Provide the (X, Y) coordinate of the cell's center where the given text is located.  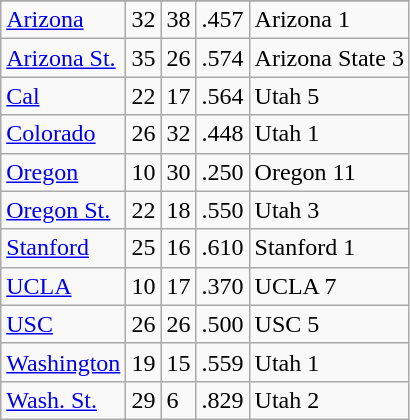
16 (178, 248)
38 (178, 20)
Arizona 1 (329, 20)
.457 (222, 20)
UCLA (64, 286)
.564 (222, 96)
19 (144, 362)
.550 (222, 210)
Oregon (64, 172)
Wash. St. (64, 400)
Washington (64, 362)
Stanford (64, 248)
.610 (222, 248)
.829 (222, 400)
Arizona (64, 20)
Utah 3 (329, 210)
30 (178, 172)
Utah 5 (329, 96)
25 (144, 248)
.500 (222, 324)
Stanford 1 (329, 248)
.250 (222, 172)
Colorado (64, 134)
18 (178, 210)
35 (144, 58)
USC 5 (329, 324)
6 (178, 400)
.448 (222, 134)
Oregon St. (64, 210)
29 (144, 400)
UCLA 7 (329, 286)
Arizona State 3 (329, 58)
.559 (222, 362)
Oregon 11 (329, 172)
Arizona St. (64, 58)
USC (64, 324)
15 (178, 362)
Cal (64, 96)
Utah 2 (329, 400)
.574 (222, 58)
.370 (222, 286)
